Return the (x, y) coordinate for the center point of the cell that contains the specified text.  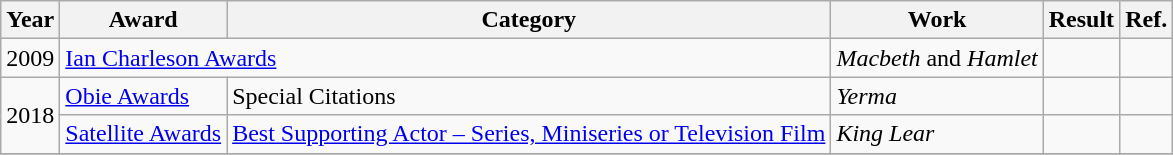
Result (1081, 20)
Special Citations (529, 96)
Ian Charleson Awards (446, 58)
Satellite Awards (144, 134)
Work (937, 20)
2009 (30, 58)
Macbeth and Hamlet (937, 58)
Best Supporting Actor – Series, Miniseries or Television Film (529, 134)
Obie Awards (144, 96)
King Lear (937, 134)
Award (144, 20)
Ref. (1146, 20)
Year (30, 20)
Yerma (937, 96)
Category (529, 20)
2018 (30, 115)
